Search for the cell housing the specified text and yield its [X, Y] center coordinate. 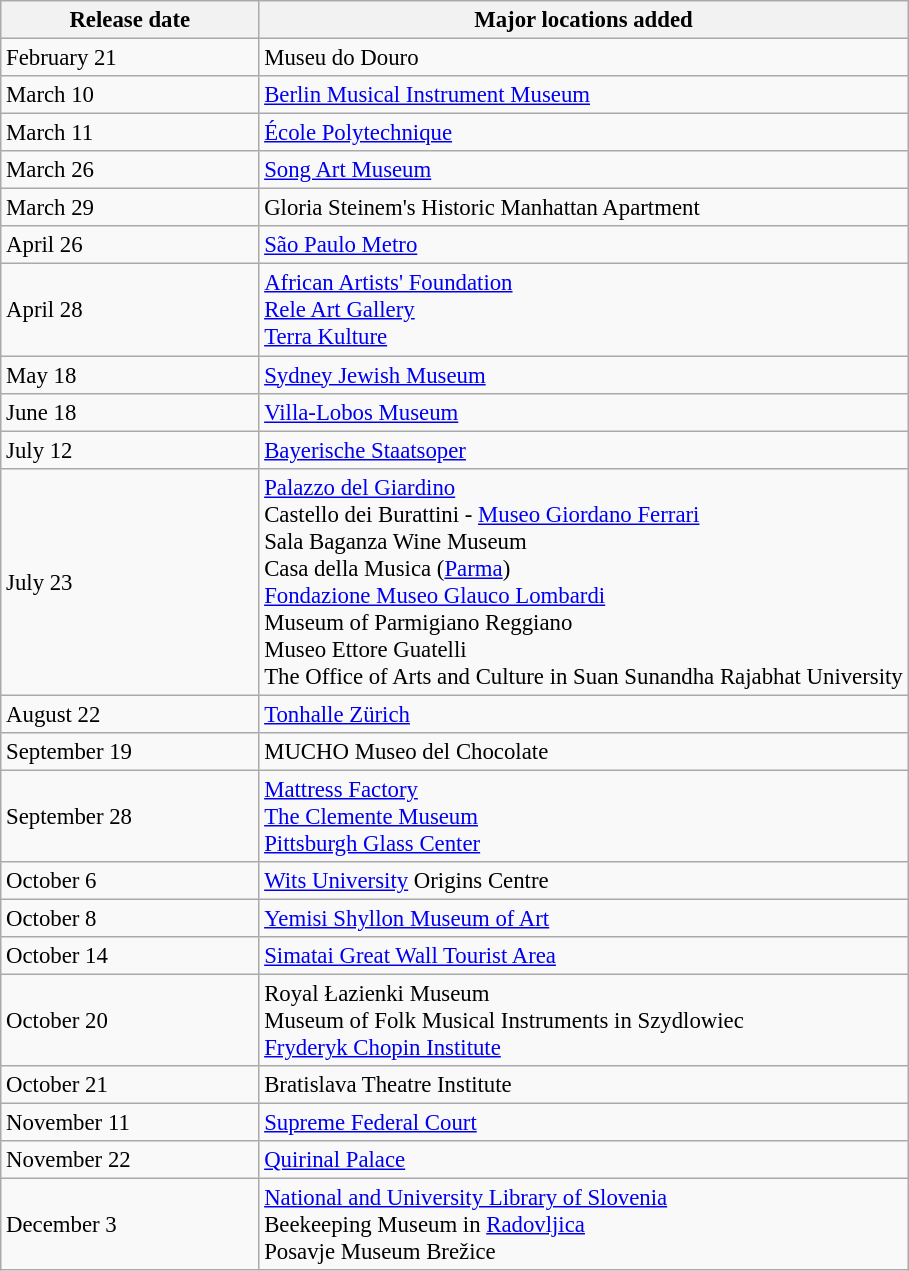
Major locations added [584, 20]
March 10 [130, 95]
Wits University Origins Centre [584, 881]
Berlin Musical Instrument Museum [584, 95]
São Paulo Metro [584, 245]
April 26 [130, 245]
National and University Library of Slovenia Beekeeping Museum in Radovljica Posavje Museum Brežice [584, 1225]
African Artists' Foundation Rele Art Gallery Terra Kulture [584, 310]
Villa-Lobos Museum [584, 412]
Yemisi Shyllon Museum of Art [584, 918]
Bratislava Theatre Institute [584, 1085]
October 20 [130, 1021]
June 18 [130, 412]
April 28 [130, 310]
December 3 [130, 1225]
Sydney Jewish Museum [584, 375]
Museu do Douro [584, 58]
July 23 [130, 582]
August 22 [130, 714]
École Polytechnique [584, 133]
September 19 [130, 752]
Gloria Steinem's Historic Manhattan Apartment [584, 208]
February 21 [130, 58]
October 21 [130, 1085]
Quirinal Palace [584, 1160]
Supreme Federal Court [584, 1123]
March 29 [130, 208]
May 18 [130, 375]
September 28 [130, 816]
November 22 [130, 1160]
Mattress Factory The Clemente Museum Pittsburgh Glass Center [584, 816]
Royal Łazienki Museum Museum of Folk Musical Instruments in Szydlowiec Fryderyk Chopin Institute [584, 1021]
Bayerische Staatsoper [584, 450]
MUCHO Museo del Chocolate [584, 752]
November 11 [130, 1123]
March 11 [130, 133]
October 8 [130, 918]
October 6 [130, 881]
Song Art Museum [584, 170]
July 12 [130, 450]
Simatai Great Wall Tourist Area [584, 956]
Release date [130, 20]
October 14 [130, 956]
March 26 [130, 170]
Tonhalle Zürich [584, 714]
